For the text-containing cell, return its midpoint in (X, Y) coordinate format. 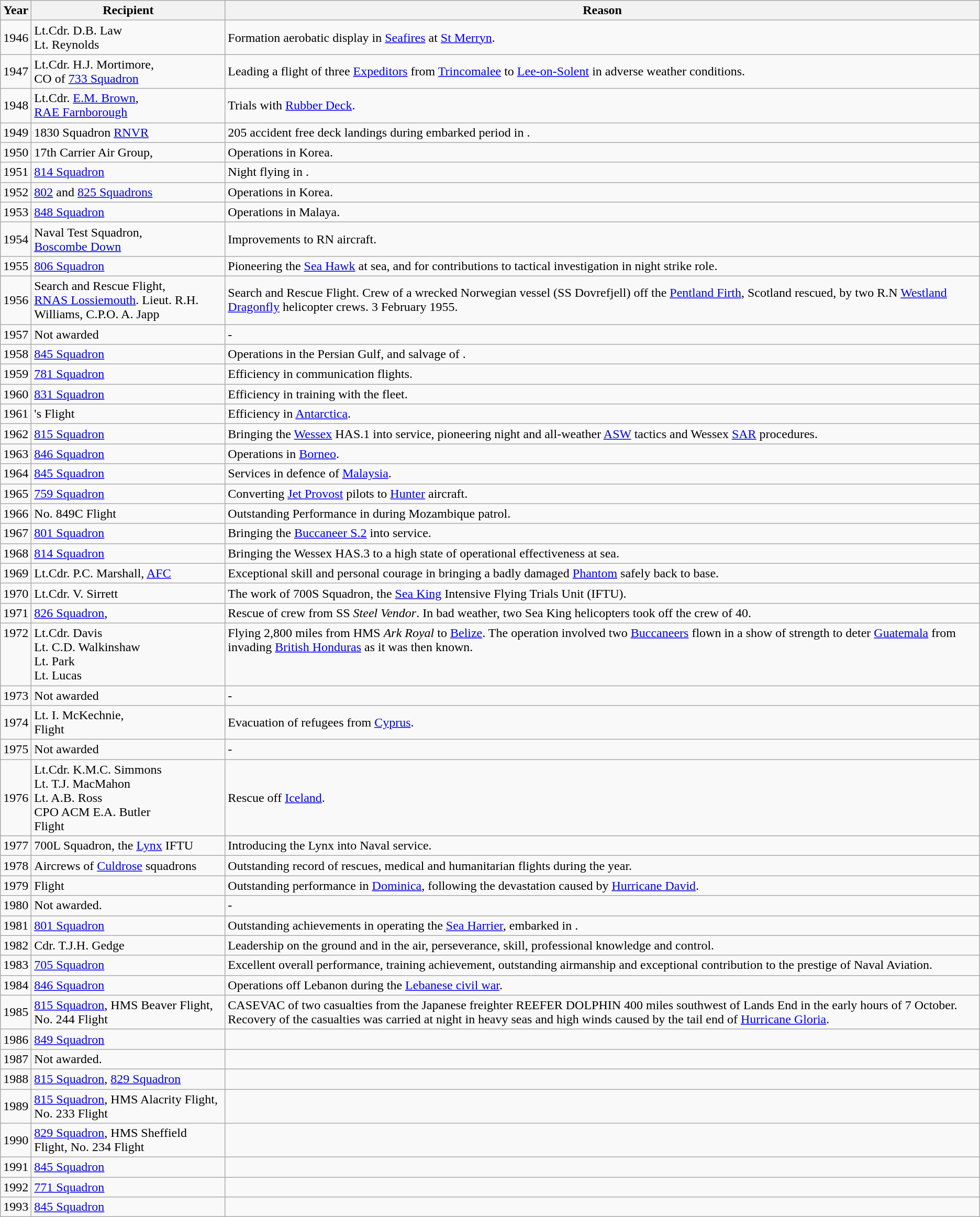
Improvements to RN aircraft. (602, 239)
Operations in Borneo. (602, 454)
1987 (16, 1059)
1992 (16, 1187)
Outstanding record of rescues, medical and humanitarian flights during the year. (602, 866)
1830 Squadron RNVR (128, 132)
1991 (16, 1167)
Recipient (128, 10)
Excellent overall performance, training achievement, outstanding airmanship and exceptional contribution to the prestige of Naval Aviation. (602, 965)
Aircrews of Culdrose squadrons (128, 866)
815 Squadron, 829 Squadron (128, 1079)
1974 (16, 722)
Services in defence of Malaysia. (602, 474)
831 Squadron (128, 394)
Year (16, 10)
1968 (16, 553)
No. 849C Flight (128, 513)
The work of 700S Squadron, the Sea King Intensive Flying Trials Unit (IFTU). (602, 593)
1952 (16, 192)
1990 (16, 1140)
759 Squadron (128, 494)
802 and 825 Squadrons (128, 192)
1982 (16, 945)
Pioneering the Sea Hawk at sea, and for contributions to tactical investigation in night strike role. (602, 266)
Operations off Lebanon during the Lebanese civil war. (602, 985)
Cdr. T.J.H. Gedge (128, 945)
826 Squadron, (128, 613)
Bringing the Buccaneer S.2 into service. (602, 533)
Lt.Cdr. V. Sirrett (128, 593)
Search and Rescue Flight,RNAS Lossiemouth. Lieut. R.H. Williams, C.P.O. A. Japp (128, 300)
1984 (16, 985)
Lt.Cdr. K.M.C. SimmonsLt. T.J. MacMahonLt. A.B. RossCPO ACM E.A. Butler Flight (128, 798)
Bringing the Wessex HAS.3 to a high state of operational effectiveness at sea. (602, 553)
Bringing the Wessex HAS.1 into service, pioneering night and all-weather ASW tactics and Wessex SAR procedures. (602, 434)
1981 (16, 925)
Lt. I. McKechnie, Flight (128, 722)
1950 (16, 152)
Outstanding Performance in during Mozambique patrol. (602, 513)
771 Squadron (128, 1187)
806 Squadron (128, 266)
Efficiency in training with the fleet. (602, 394)
Flight (128, 886)
1980 (16, 906)
1978 (16, 866)
Operations in Malaya. (602, 212)
1948 (16, 106)
Introducing the Lynx into Naval service. (602, 846)
1972 (16, 654)
Evacuation of refugees from Cyprus. (602, 722)
1946 (16, 38)
781 Squadron (128, 374)
1960 (16, 394)
1961 (16, 414)
Converting Jet Provost pilots to Hunter aircraft. (602, 494)
Night flying in . (602, 172)
1958 (16, 354)
1951 (16, 172)
848 Squadron (128, 212)
Rescue off Iceland. (602, 798)
1975 (16, 750)
Lt.Cdr. D.B. LawLt. Reynolds (128, 38)
1962 (16, 434)
815 Squadron (128, 434)
815 Squadron, HMS Alacrity Flight, No. 233 Flight (128, 1106)
Outstanding achievements in operating the Sea Harrier, embarked in . (602, 925)
1989 (16, 1106)
1976 (16, 798)
205 accident free deck landings during embarked period in . (602, 132)
Naval Test Squadron,Boscombe Down (128, 239)
815 Squadron, HMS Beaver Flight, No. 244 Flight (128, 1012)
's Flight (128, 414)
1985 (16, 1012)
1947 (16, 71)
Lt.Cdr. H.J. Mortimore,CO of 733 Squadron (128, 71)
Formation aerobatic display in Seafires at St Merryn. (602, 38)
1971 (16, 613)
1977 (16, 846)
1954 (16, 239)
Efficiency in communication flights. (602, 374)
Leading a flight of three Expeditors from Trincomalee to Lee-on-Solent in adverse weather conditions. (602, 71)
Exceptional skill and personal courage in bringing a badly damaged Phantom safely back to base. (602, 573)
1955 (16, 266)
Trials with Rubber Deck. (602, 106)
1973 (16, 696)
1986 (16, 1039)
Lt.Cdr. P.C. Marshall, AFC (128, 573)
Leadership on the ground and in the air, perseverance, skill, professional knowledge and control. (602, 945)
1964 (16, 474)
1967 (16, 533)
1949 (16, 132)
1988 (16, 1079)
1956 (16, 300)
705 Squadron (128, 965)
849 Squadron (128, 1039)
829 Squadron, HMS Sheffield Flight, No. 234 Flight (128, 1140)
Lt.Cdr. DavisLt. C.D. WalkinshawLt. ParkLt. Lucas (128, 654)
1966 (16, 513)
1970 (16, 593)
700L Squadron, the Lynx IFTU (128, 846)
Operations in the Persian Gulf, and salvage of . (602, 354)
1983 (16, 965)
1959 (16, 374)
1957 (16, 334)
1963 (16, 454)
1965 (16, 494)
Outstanding performance in Dominica, following the devastation caused by Hurricane David. (602, 886)
Reason (602, 10)
Rescue of crew from SS Steel Vendor. In bad weather, two Sea King helicopters took off the crew of 40. (602, 613)
1979 (16, 886)
1969 (16, 573)
1993 (16, 1207)
17th Carrier Air Group, (128, 152)
Efficiency in Antarctica. (602, 414)
Lt.Cdr. E.M. Brown,RAE Farnborough (128, 106)
1953 (16, 212)
